Identify which cell holds the provided text, then report its (X, Y) central coordinate. 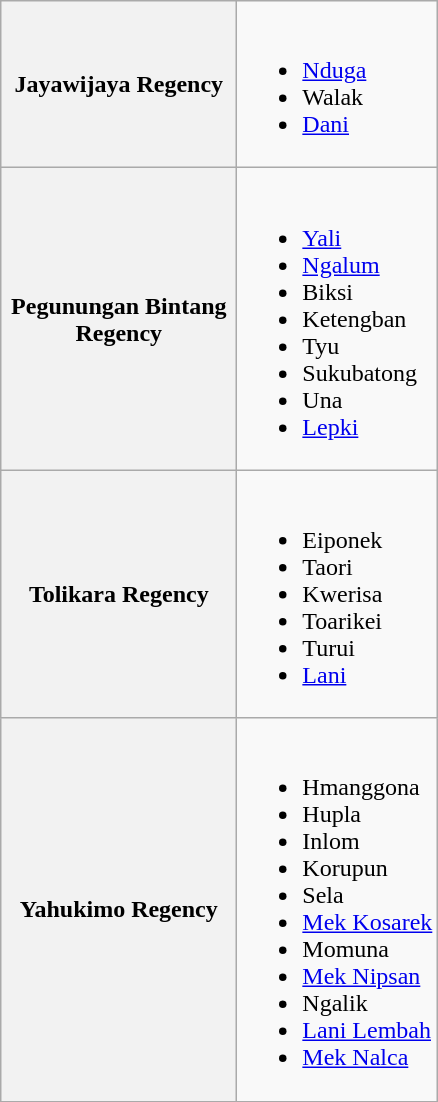
Jayawijaya Regency (119, 84)
Tolikara Regency (119, 594)
Yahukimo Regency (119, 910)
EiponekTaoriKwerisaToarikeiTuruiLani (338, 594)
YaliNgalumBiksiKetengbanTyuSukubatongUnaLepki (338, 319)
Pegunungan Bintang Regency (119, 319)
HmanggonaHuplaInlomKorupunSelaMek KosarekMomunaMek NipsanNgalikLani LembahMek Nalca (338, 910)
NdugaWalakDani (338, 84)
